Output the [x, y] coordinate of the center of the cell containing the given text.  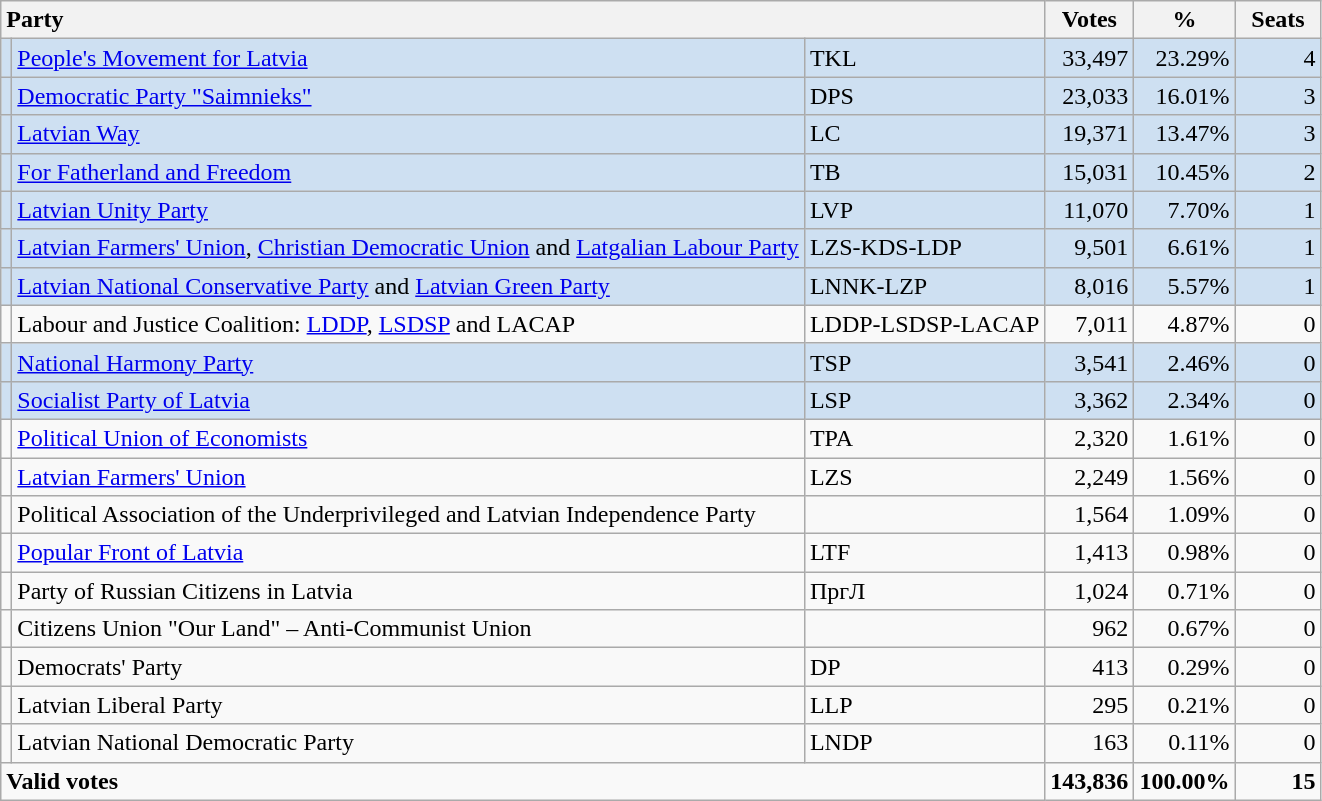
13.47% [1184, 134]
Valid votes [523, 781]
Citizens Union "Our Land" – Anti-Communist Union [408, 629]
TPA [924, 438]
4.87% [1184, 324]
Popular Front of Latvia [408, 553]
TKL [924, 58]
1.56% [1184, 477]
TB [924, 172]
Latvian Farmers' Union, Christian Democratic Union and Latgalian Labour Party [408, 248]
23.29% [1184, 58]
LNNK-LZP [924, 286]
2 [1278, 172]
Latvian Liberal Party [408, 705]
8,016 [1090, 286]
2,320 [1090, 438]
143,836 [1090, 781]
7.70% [1184, 210]
0.29% [1184, 667]
Party of Russian Citizens in Latvia [408, 591]
15 [1278, 781]
9,501 [1090, 248]
3,541 [1090, 362]
Latvian Farmers' Union [408, 477]
295 [1090, 705]
LTF [924, 553]
LNDP [924, 743]
Latvian National Conservative Party and Latvian Green Party [408, 286]
15,031 [1090, 172]
3,362 [1090, 400]
For Fatherland and Freedom [408, 172]
1.09% [1184, 515]
413 [1090, 667]
DP [924, 667]
Socialist Party of Latvia [408, 400]
Party [523, 20]
16.01% [1184, 96]
10.45% [1184, 172]
Votes [1090, 20]
Labour and Justice Coalition: LDDP, LSDSP and LACAP [408, 324]
5.57% [1184, 286]
DPS [924, 96]
2.46% [1184, 362]
National Harmony Party [408, 362]
0.98% [1184, 553]
0.21% [1184, 705]
LC [924, 134]
7,011 [1090, 324]
LZS-KDS-LDP [924, 248]
People's Movement for Latvia [408, 58]
0.71% [1184, 591]
163 [1090, 743]
Latvian Way [408, 134]
ПргЛ [924, 591]
100.00% [1184, 781]
4 [1278, 58]
33,497 [1090, 58]
LSP [924, 400]
LLP [924, 705]
2.34% [1184, 400]
% [1184, 20]
LVP [924, 210]
TSP [924, 362]
Latvian Unity Party [408, 210]
Political Union of Economists [408, 438]
962 [1090, 629]
2,249 [1090, 477]
LDDP-LSDSP-LACAP [924, 324]
LZS [924, 477]
1,564 [1090, 515]
0.67% [1184, 629]
23,033 [1090, 96]
1,024 [1090, 591]
0.11% [1184, 743]
6.61% [1184, 248]
1,413 [1090, 553]
Democrats' Party [408, 667]
19,371 [1090, 134]
Democratic Party "Saimnieks" [408, 96]
11,070 [1090, 210]
1.61% [1184, 438]
Latvian National Democratic Party [408, 743]
Political Association of the Underprivileged and Latvian Independence Party [408, 515]
Seats [1278, 20]
